Extract the (X, Y) coordinate from the center of the cell holding the provided text.  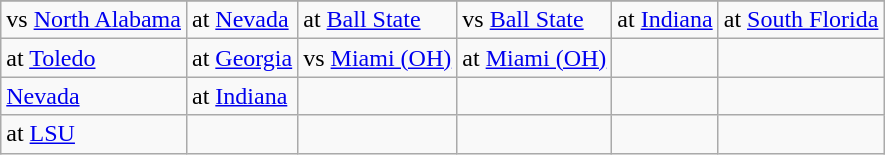
at Nevada (242, 20)
vs Miami (OH) (378, 58)
at Ball State (378, 20)
at South Florida (801, 20)
vs Ball State (534, 20)
at LSU (94, 134)
vs North Alabama (94, 20)
at Miami (OH) (534, 58)
at Georgia (242, 58)
at Toledo (94, 58)
Nevada (94, 96)
